Capture the cell that displays the provided text and extract its [x, y] central coordinate. 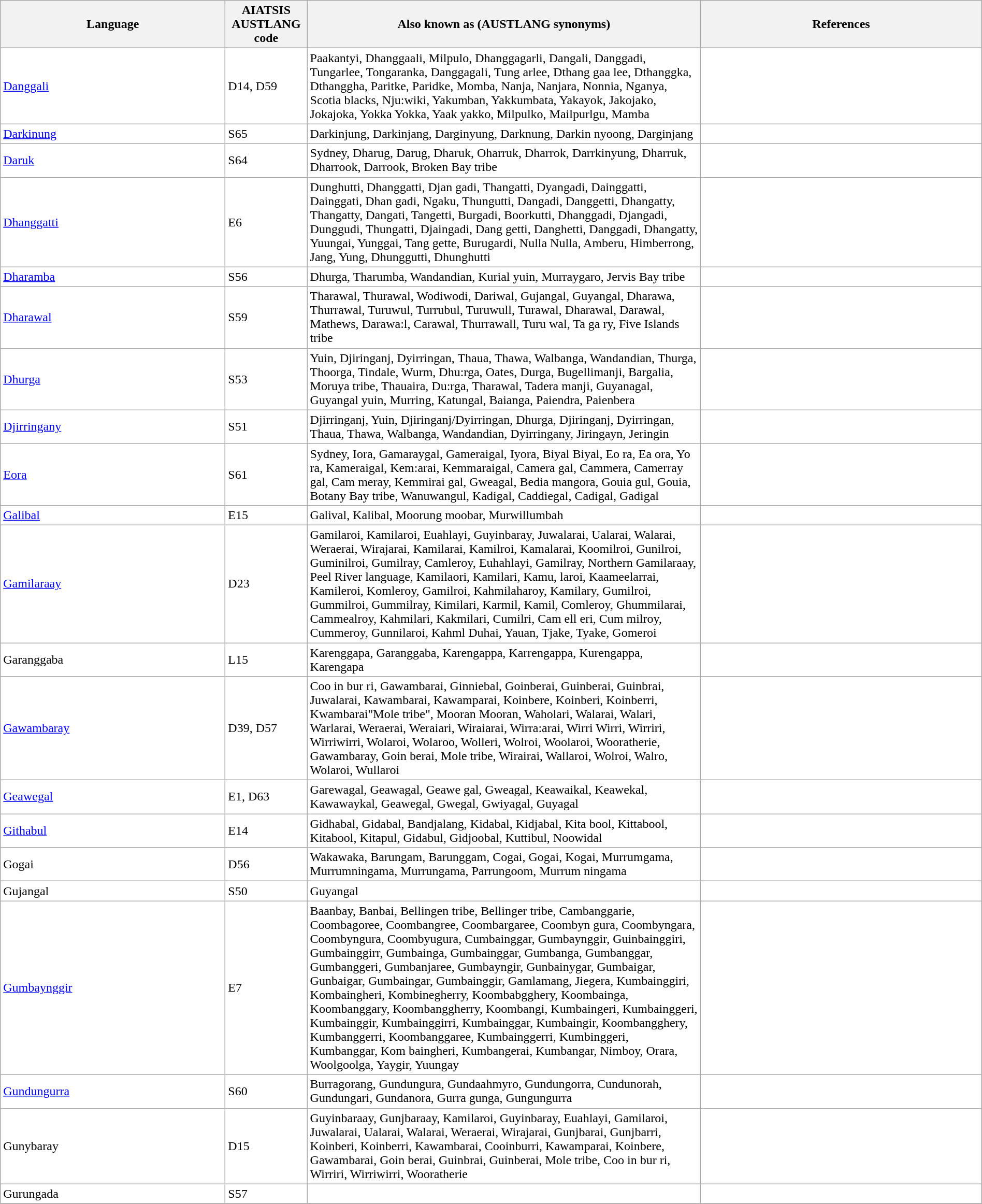
E7 [266, 987]
D15 [266, 1146]
Gurungada [113, 1194]
Also known as (AUSTLANG synonyms) [504, 24]
Gidhabal, Gidabal, Bandjalang, Kidabal, Kidjabal, Kita bool, Kittabool, Kitabool, Kitapul, Gidabul, Gidjoobal, Kuttibul, Noowidal [504, 831]
Danggali [113, 86]
L15 [266, 659]
References [841, 24]
S57 [266, 1194]
S51 [266, 427]
Gumbaynggir [113, 987]
Geawegal [113, 797]
S53 [266, 379]
Wakawaka, Barungam, Barunggam, Cogai, Gogai, Kogai, Murrumgama, Murrumningama, Murrungama, Parrungoom, Murrum ningama [504, 864]
Karenggapa, Garanggaba, Karengappa, Karrengappa, Kurengappa, Karengapa [504, 659]
Eora [113, 475]
Gawambaray [113, 728]
E1, D63 [266, 797]
Burragorang, Gundungura, Gundaahmyro, Gundungorra, Cundunorah, Gundungari, Gundanora, Gurra gunga, Gungungurra [504, 1091]
E6 [266, 222]
Sydney, Dharug, Darug, Dharuk, Oharruk, Dharrok, Darrkinyung, Dharruk, Dharrook, Darrook, Broken Bay tribe [504, 161]
Galival, Kalibal, Moorung moobar, Murwillumbah [504, 515]
D23 [266, 583]
Gogai [113, 864]
Githabul [113, 831]
S56 [266, 277]
Darkinung [113, 134]
S60 [266, 1091]
S65 [266, 134]
Djirringany [113, 427]
Language [113, 24]
D56 [266, 864]
Gujangal [113, 891]
Garewagal, Geawagal, Geawe gal, Gweagal, Keawaikal, Keawekal, Kawawaykal, Geawegal, Gwegal, Gwiyagal, Guyagal [504, 797]
E14 [266, 831]
Dharawal [113, 317]
S64 [266, 161]
Gamilaraay [113, 583]
Dhanggatti [113, 222]
Dhurga [113, 379]
Guyangal [504, 891]
E15 [266, 515]
Darkinjung, Darkinjang, Darginyung, Darknung, Darkin nyoong, Darginjang [504, 134]
Dharamba [113, 277]
D39, D57 [266, 728]
Gunybaray [113, 1146]
S61 [266, 475]
S50 [266, 891]
D14, D59 [266, 86]
Garanggaba [113, 659]
Dhurga, Tharumba, Wandandian, Kurial yuin, Murraygaro, Jervis Bay tribe [504, 277]
Daruk [113, 161]
Gundungurra [113, 1091]
S59 [266, 317]
Djirringanj, Yuin, Djiringanj/Dyirringan, Dhurga, Djiringanj, Dyirringan, Thaua, Thawa, Walbanga, Wandandian, Dyirringany, Jiringayn, Jeringin [504, 427]
AIATSIS AUSTLANG code [266, 24]
Galibal [113, 515]
